For the text-containing cell, return its midpoint in [x, y] coordinate format. 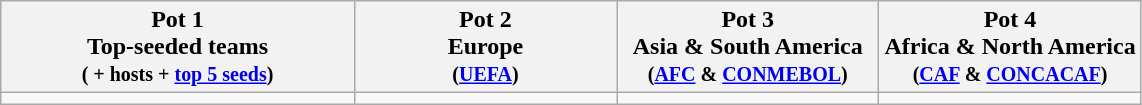
Pot 3Asia & South America(AFC & CONMEBOL) [748, 47]
Pot 1Top-seeded teams( + hosts + top 5 seeds) [178, 47]
Pot 4Africa & North America(CAF & CONCACAF) [1010, 47]
Pot 2Europe(UEFA) [485, 47]
